Output the [x, y] coordinate of the center of the cell containing the given text.  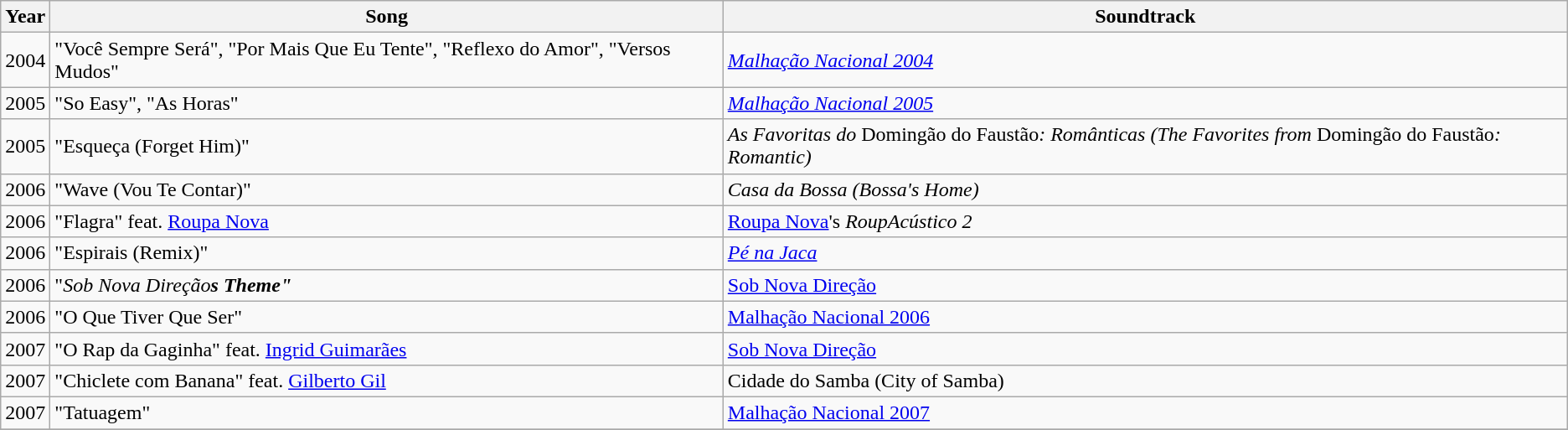
As Favoritas do Domingão do Faustão: Românticas (The Favorites from Domingão do Faustão: Romantic) [1145, 146]
Song [387, 17]
"Chiclete com Banana" feat. Gilberto Gil [387, 381]
Casa da Bossa (Bossa's Home) [1145, 189]
Malhação Nacional 2006 [1145, 317]
"O Que Tiver Que Ser" [387, 317]
Cidade do Samba (City of Samba) [1145, 381]
"Sob Nova Direçãos Theme" [387, 285]
Roupa Nova's RoupAcústico 2 [1145, 221]
Year [25, 17]
Soundtrack [1145, 17]
"So Easy", "As Horas" [387, 103]
"Flagra" feat. Roupa Nova [387, 221]
Malhação Nacional 2007 [1145, 412]
"Tatuagem" [387, 412]
"Espirais (Remix)" [387, 253]
"Esqueça (Forget Him)" [387, 146]
Pé na Jaca [1145, 253]
2004 [25, 60]
Malhação Nacional 2005 [1145, 103]
Malhação Nacional 2004 [1145, 60]
"O Rap da Gaginha" feat. Ingrid Guimarães [387, 349]
"Wave (Vou Te Contar)" [387, 189]
"Você Sempre Será", "Por Mais Que Eu Tente", "Reflexo do Amor", "Versos Mudos" [387, 60]
